Provide the [X, Y] coordinate of the cell's center where the given text is located.  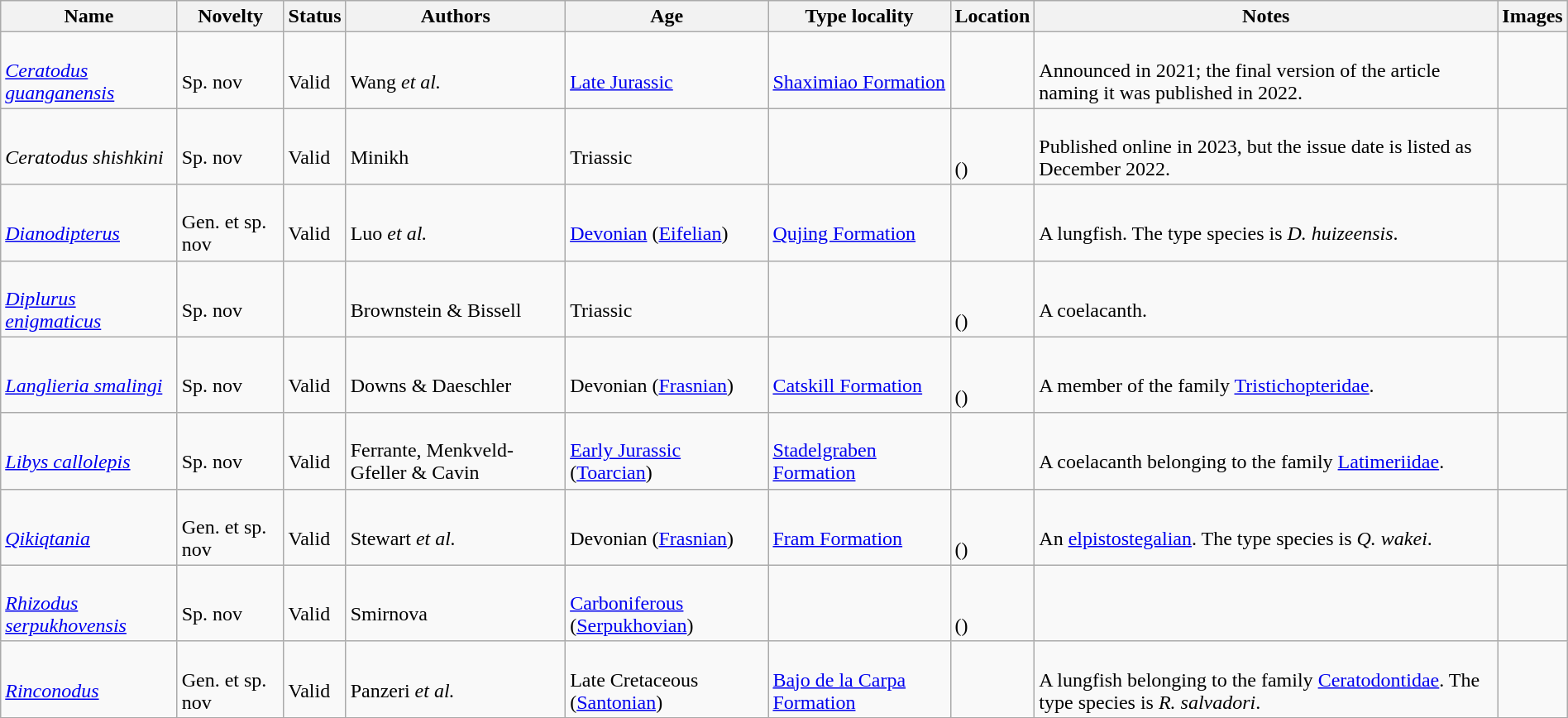
Brownstein & Bissell [456, 299]
Wang et al. [456, 70]
Langlieria smalingi [89, 375]
Rhizodus serpukhovensis [89, 603]
Late Jurassic [667, 70]
Diplurus enigmaticus [89, 299]
A member of the family Tristichopteridae. [1266, 375]
A coelacanth. [1266, 299]
Ceratodus shishkini [89, 146]
Smirnova [456, 603]
Libys callolepis [89, 451]
Status [314, 17]
Name [89, 17]
Carboniferous (Serpukhovian) [667, 603]
Rinconodus [89, 679]
Early Jurassic (Toarcian) [667, 451]
Type locality [859, 17]
Authors [456, 17]
Notes [1266, 17]
A coelacanth belonging to the family Latimeriidae. [1266, 451]
Catskill Formation [859, 375]
Location [992, 17]
Published online in 2023, but the issue date is listed as December 2022. [1266, 146]
Shaximiao Formation [859, 70]
Luo et al. [456, 223]
Dianodipterus [89, 223]
Devonian (Eifelian) [667, 223]
Qikiqtania [89, 527]
Fram Formation [859, 527]
Panzeri et al. [456, 679]
Qujing Formation [859, 223]
A lungfish. The type species is D. huizeensis. [1266, 223]
Minikh [456, 146]
Downs & Daeschler [456, 375]
Bajo de la Carpa Formation [859, 679]
A lungfish belonging to the family Ceratodontidae. The type species is R. salvadori. [1266, 679]
Ceratodus guanganensis [89, 70]
Announced in 2021; the final version of the article naming it was published in 2022. [1266, 70]
Novelty [230, 17]
Stewart et al. [456, 527]
Late Cretaceous (Santonian) [667, 679]
Age [667, 17]
Ferrante, Menkveld-Gfeller & Cavin [456, 451]
Stadelgraben Formation [859, 451]
Images [1532, 17]
An elpistostegalian. The type species is Q. wakei. [1266, 527]
